Identify which cell holds the provided text, then report its [x, y] central coordinate. 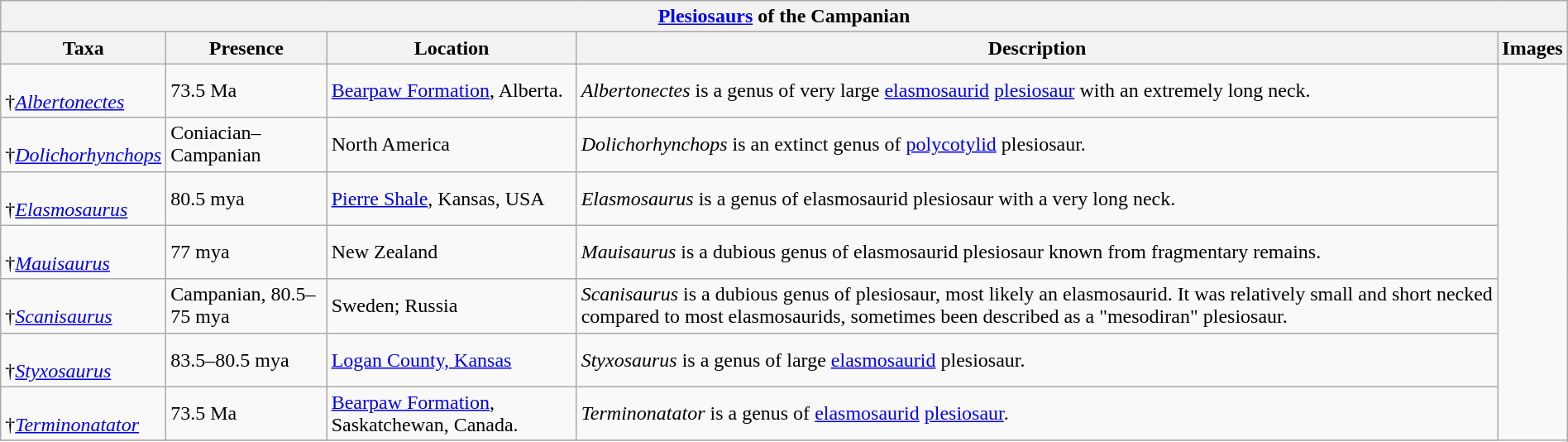
†Styxosaurus [84, 359]
Styxosaurus is a genus of large elasmosaurid plesiosaur. [1037, 359]
Terminonatator is a genus of elasmosaurid plesiosaur. [1037, 414]
77 mya [246, 252]
83.5–80.5 mya [246, 359]
†Scanisaurus [84, 306]
Description [1037, 48]
†Dolichorhynchops [84, 144]
Logan County, Kansas [452, 359]
Images [1532, 48]
Location [452, 48]
Elasmosaurus is a genus of elasmosaurid plesiosaur with a very long neck. [1037, 199]
Presence [246, 48]
Taxa [84, 48]
Sweden; Russia [452, 306]
Pierre Shale, Kansas, USA [452, 199]
†Elasmosaurus [84, 199]
New Zealand [452, 252]
Bearpaw Formation, Saskatchewan, Canada. [452, 414]
Albertonectes is a genus of very large elasmosaurid plesiosaur with an extremely long neck. [1037, 91]
Bearpaw Formation, Alberta. [452, 91]
Campanian, 80.5–75 mya [246, 306]
North America [452, 144]
†Mauisaurus [84, 252]
Plesiosaurs of the Campanian [784, 17]
†Albertonectes [84, 91]
Dolichorhynchops is an extinct genus of polycotylid plesiosaur. [1037, 144]
80.5 mya [246, 199]
Coniacian–Campanian [246, 144]
†Terminonatator [84, 414]
Mauisaurus is a dubious genus of elasmosaurid plesiosaur known from fragmentary remains. [1037, 252]
